From the cell containing the given text, extract its center point as [X, Y] coordinate. 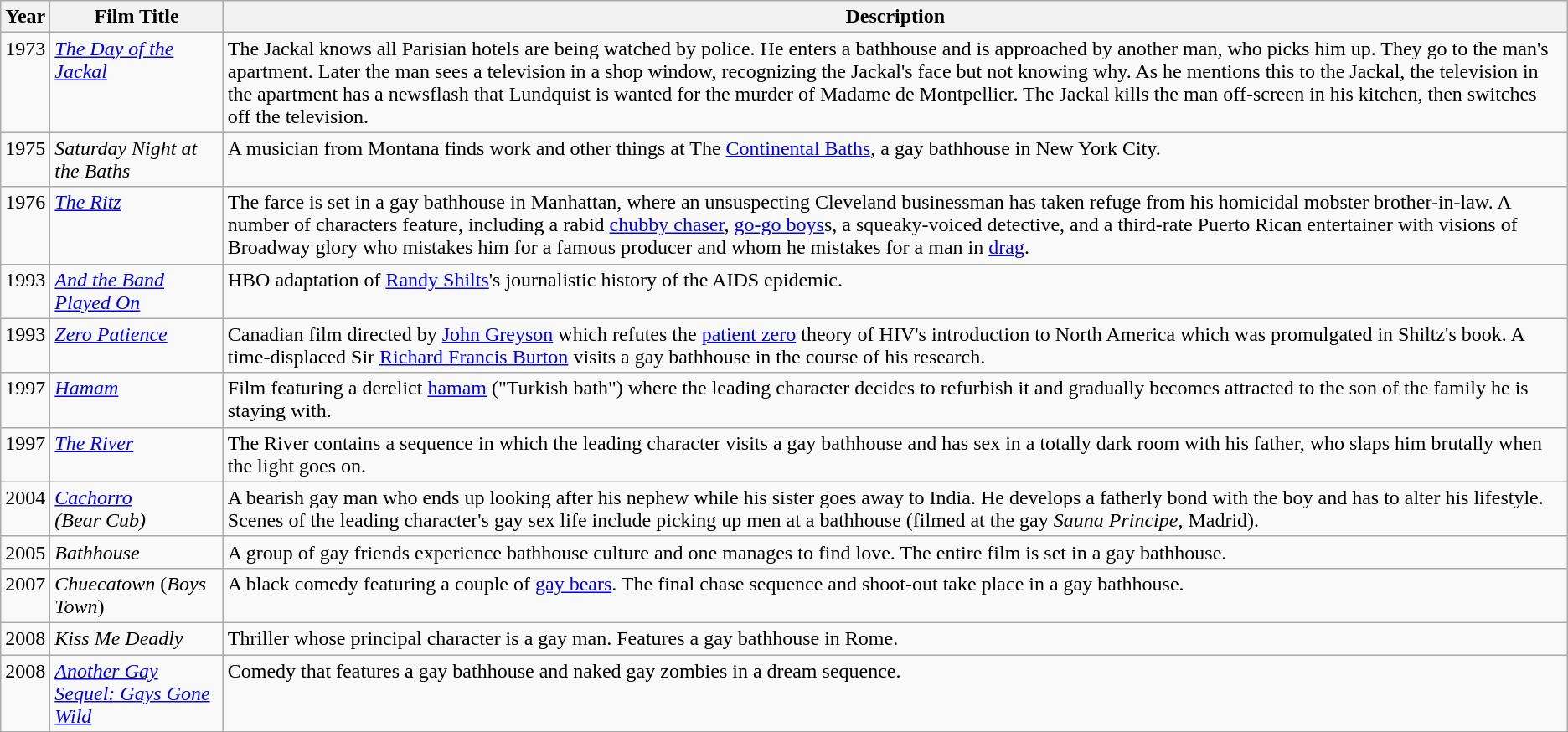
Bathhouse [137, 552]
Another Gay Sequel: Gays Gone Wild [137, 693]
Comedy that features a gay bathhouse and naked gay zombies in a dream sequence. [895, 693]
1973 [25, 82]
1975 [25, 159]
And the Band Played On [137, 291]
2005 [25, 552]
HBO adaptation of Randy Shilts's journalistic history of the AIDS epidemic. [895, 291]
Saturday Night at the Baths [137, 159]
A musician from Montana finds work and other things at The Continental Baths, a gay bathhouse in New York City. [895, 159]
2004 [25, 509]
The Day of the Jackal [137, 82]
A black comedy featuring a couple of gay bears. The final chase sequence and shoot-out take place in a gay bathhouse. [895, 595]
A group of gay friends experience bathhouse culture and one manages to find love. The entire film is set in a gay bathhouse. [895, 552]
Kiss Me Deadly [137, 638]
Thriller whose principal character is a gay man. Features a gay bathhouse in Rome. [895, 638]
Film Title [137, 17]
1976 [25, 225]
Description [895, 17]
The River [137, 454]
Zero Patience [137, 345]
2007 [25, 595]
Cachorro (Bear Cub) [137, 509]
Hamam [137, 400]
Chuecatown (Boys Town) [137, 595]
The Ritz [137, 225]
Year [25, 17]
